Pinpoint the cell where the given text exists, returning its (x, y) midpoint coordinate. 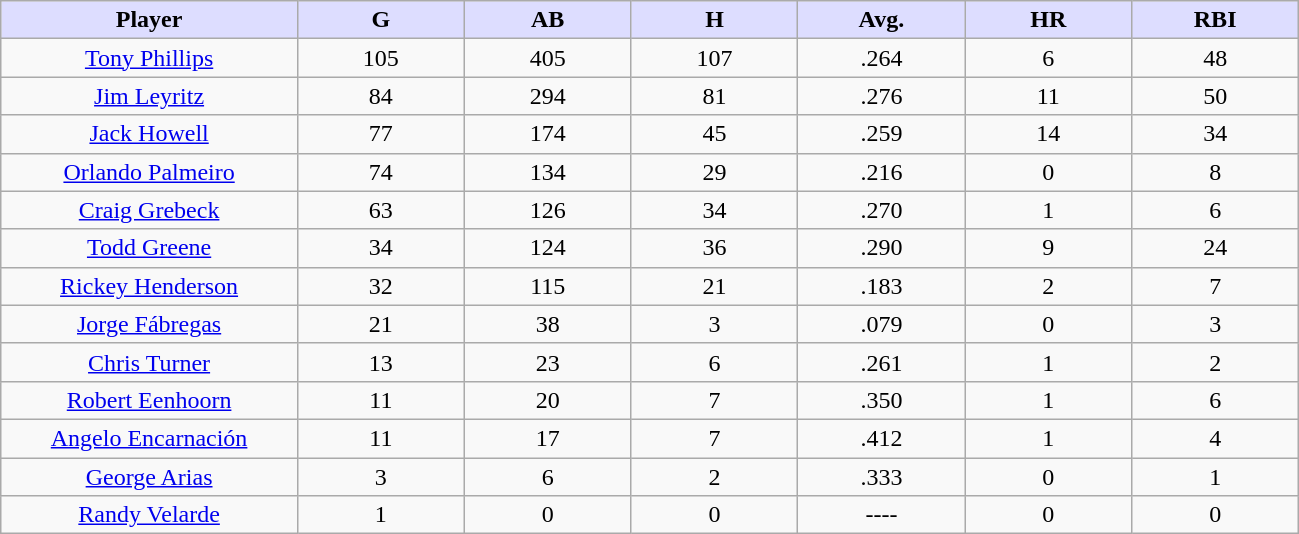
Jorge Fábregas (150, 324)
Robert Eenhoorn (150, 400)
20 (548, 400)
13 (380, 362)
107 (714, 58)
.216 (882, 172)
Craig Grebeck (150, 210)
Player (150, 20)
.079 (882, 324)
.350 (882, 400)
H (714, 20)
4 (1216, 438)
HR (1048, 20)
Angelo Encarnación (150, 438)
14 (1048, 134)
405 (548, 58)
24 (1216, 248)
32 (380, 286)
8 (1216, 172)
45 (714, 134)
.264 (882, 58)
Randy Velarde (150, 515)
77 (380, 134)
RBI (1216, 20)
.290 (882, 248)
Jim Leyritz (150, 96)
17 (548, 438)
Avg. (882, 20)
Tony Phillips (150, 58)
105 (380, 58)
84 (380, 96)
.270 (882, 210)
Chris Turner (150, 362)
Rickey Henderson (150, 286)
134 (548, 172)
G (380, 20)
.259 (882, 134)
.276 (882, 96)
Orlando Palmeiro (150, 172)
36 (714, 248)
124 (548, 248)
115 (548, 286)
63 (380, 210)
23 (548, 362)
---- (882, 515)
48 (1216, 58)
294 (548, 96)
81 (714, 96)
74 (380, 172)
.412 (882, 438)
George Arias (150, 477)
Todd Greene (150, 248)
.183 (882, 286)
174 (548, 134)
38 (548, 324)
AB (548, 20)
.333 (882, 477)
9 (1048, 248)
Jack Howell (150, 134)
29 (714, 172)
50 (1216, 96)
126 (548, 210)
.261 (882, 362)
